Return the (X, Y) coordinate for the center point of the cell that contains the specified text.  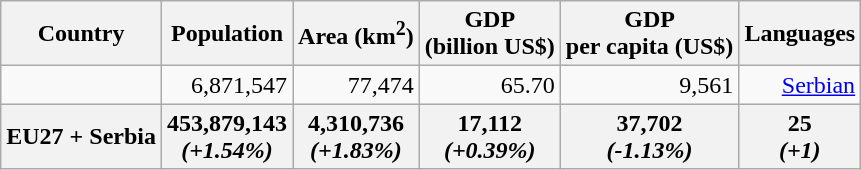
Country (82, 34)
Population (228, 34)
37,702 (-1.13%) (650, 136)
65.70 (490, 85)
Languages (800, 34)
77,474 (356, 85)
EU27 + Serbia (82, 136)
25(+1) (800, 136)
9,561 (650, 85)
GDP (billion US$) (490, 34)
17,112 (+0.39%) (490, 136)
Area (km2) (356, 34)
6,871,547 (228, 85)
4,310,736 (+1.83%) (356, 136)
453,879,143 (+1.54%) (228, 136)
Serbian (800, 85)
GDP per capita (US$) (650, 34)
